Capture the cell that displays the provided text and extract its [X, Y] central coordinate. 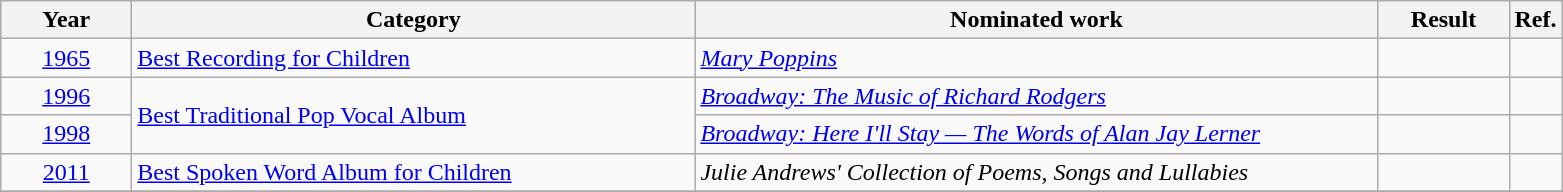
Category [414, 20]
Year [66, 20]
2011 [66, 172]
Ref. [1536, 20]
Best Spoken Word Album for Children [414, 172]
1998 [66, 134]
Julie Andrews' Collection of Poems, Songs and Lullabies [1036, 172]
1996 [66, 96]
Mary Poppins [1036, 58]
1965 [66, 58]
Best Traditional Pop Vocal Album [414, 115]
Broadway: The Music of Richard Rodgers [1036, 96]
Nominated work [1036, 20]
Broadway: Here I'll Stay — The Words of Alan Jay Lerner [1036, 134]
Best Recording for Children [414, 58]
Result [1444, 20]
